Output the [X, Y] coordinate of the center of the cell containing the given text.  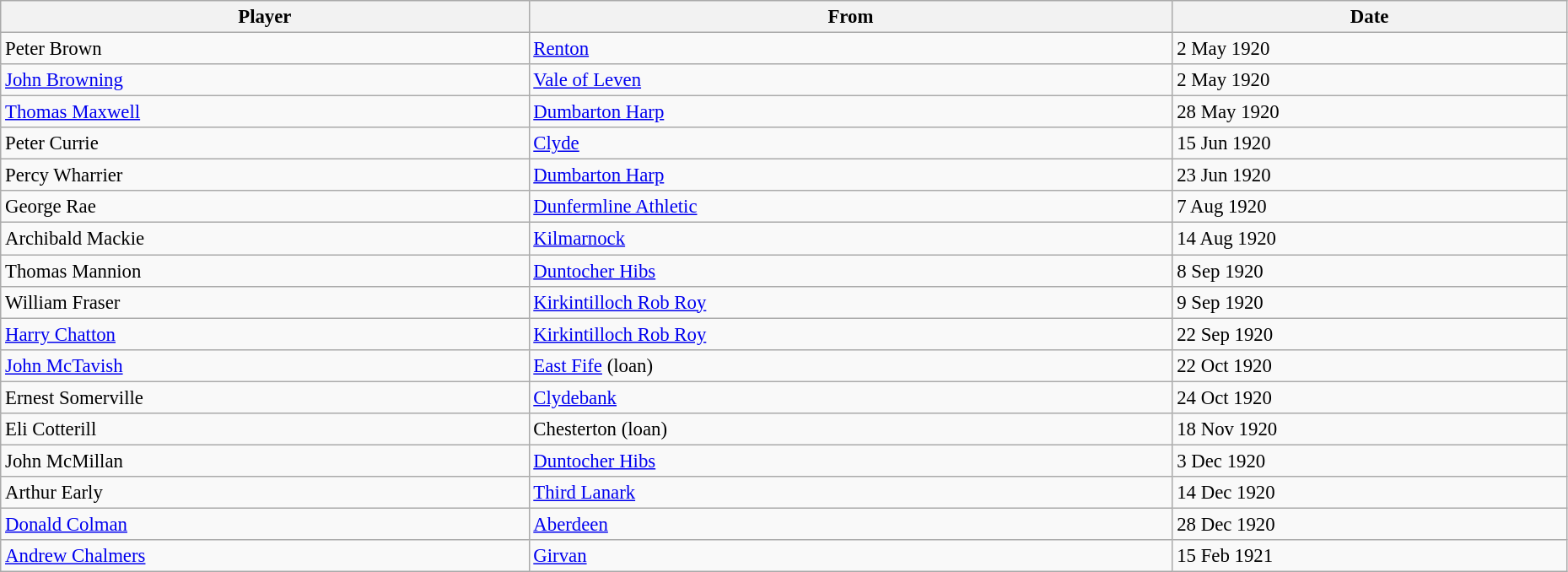
Dunfermline Athletic [850, 207]
24 Oct 1920 [1370, 397]
Girvan [850, 556]
Thomas Maxwell [265, 112]
22 Sep 1920 [1370, 334]
8 Sep 1920 [1370, 271]
Vale of Leven [850, 80]
Third Lanark [850, 493]
Peter Brown [265, 49]
Clyde [850, 143]
23 Jun 1920 [1370, 175]
Thomas Mannion [265, 271]
Archibald Mackie [265, 239]
Aberdeen [850, 524]
John Browning [265, 80]
Ernest Somerville [265, 397]
15 Jun 1920 [1370, 143]
9 Sep 1920 [1370, 302]
East Fife (loan) [850, 365]
7 Aug 1920 [1370, 207]
28 Dec 1920 [1370, 524]
28 May 1920 [1370, 112]
Kilmarnock [850, 239]
14 Dec 1920 [1370, 493]
Renton [850, 49]
Peter Currie [265, 143]
Player [265, 17]
John McMillan [265, 461]
Donald Colman [265, 524]
Date [1370, 17]
George Rae [265, 207]
22 Oct 1920 [1370, 365]
From [850, 17]
Harry Chatton [265, 334]
William Fraser [265, 302]
John McTavish [265, 365]
Eli Cotterill [265, 429]
Percy Wharrier [265, 175]
Chesterton (loan) [850, 429]
14 Aug 1920 [1370, 239]
Andrew Chalmers [265, 556]
18 Nov 1920 [1370, 429]
3 Dec 1920 [1370, 461]
Clydebank [850, 397]
15 Feb 1921 [1370, 556]
Arthur Early [265, 493]
